Extract the (x, y) coordinate from the center of the cell holding the provided text.  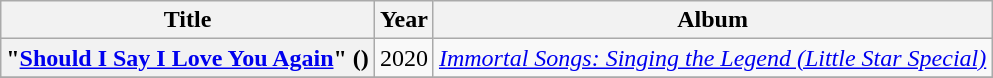
"Should I Say I Love You Again" () (188, 58)
2020 (404, 58)
Album (712, 20)
Year (404, 20)
Immortal Songs: Singing the Legend (Little Star Special) (712, 58)
Title (188, 20)
